Pinpoint the cell where the given text exists, returning its [x, y] midpoint coordinate. 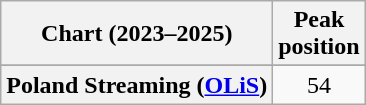
Poland Streaming (OLiS) [137, 85]
Chart (2023–2025) [137, 34]
Peakposition [319, 34]
54 [319, 85]
